Find where the given text appears and provide that cell's center as (X, Y) coordinate. 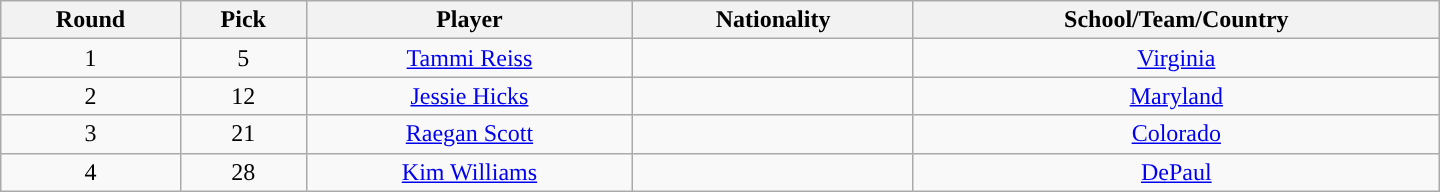
Tammi Reiss (470, 58)
3 (91, 134)
2 (91, 96)
12 (243, 96)
Player (470, 20)
School/Team/Country (1176, 20)
Raegan Scott (470, 134)
28 (243, 172)
Nationality (774, 20)
4 (91, 172)
Virginia (1176, 58)
Maryland (1176, 96)
21 (243, 134)
Jessie Hicks (470, 96)
Round (91, 20)
DePaul (1176, 172)
1 (91, 58)
Kim Williams (470, 172)
5 (243, 58)
Colorado (1176, 134)
Pick (243, 20)
